Provide the (X, Y) coordinate of the cell's center where the given text is located.  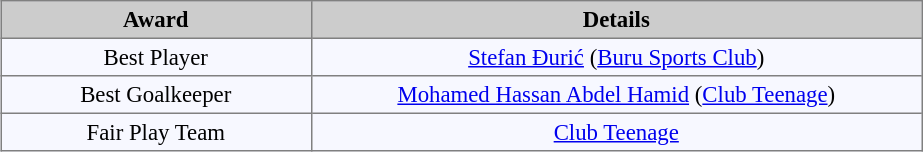
Best Goalkeeper (155, 95)
Award (155, 20)
Stefan Đurić (Buru Sports Club) (616, 57)
Mohamed Hassan Abdel Hamid (Club Teenage) (616, 95)
Club Teenage (616, 132)
Fair Play Team (155, 132)
Details (616, 20)
Best Player (155, 57)
